Provide the (x, y) coordinate of the cell's center where the given text is located.  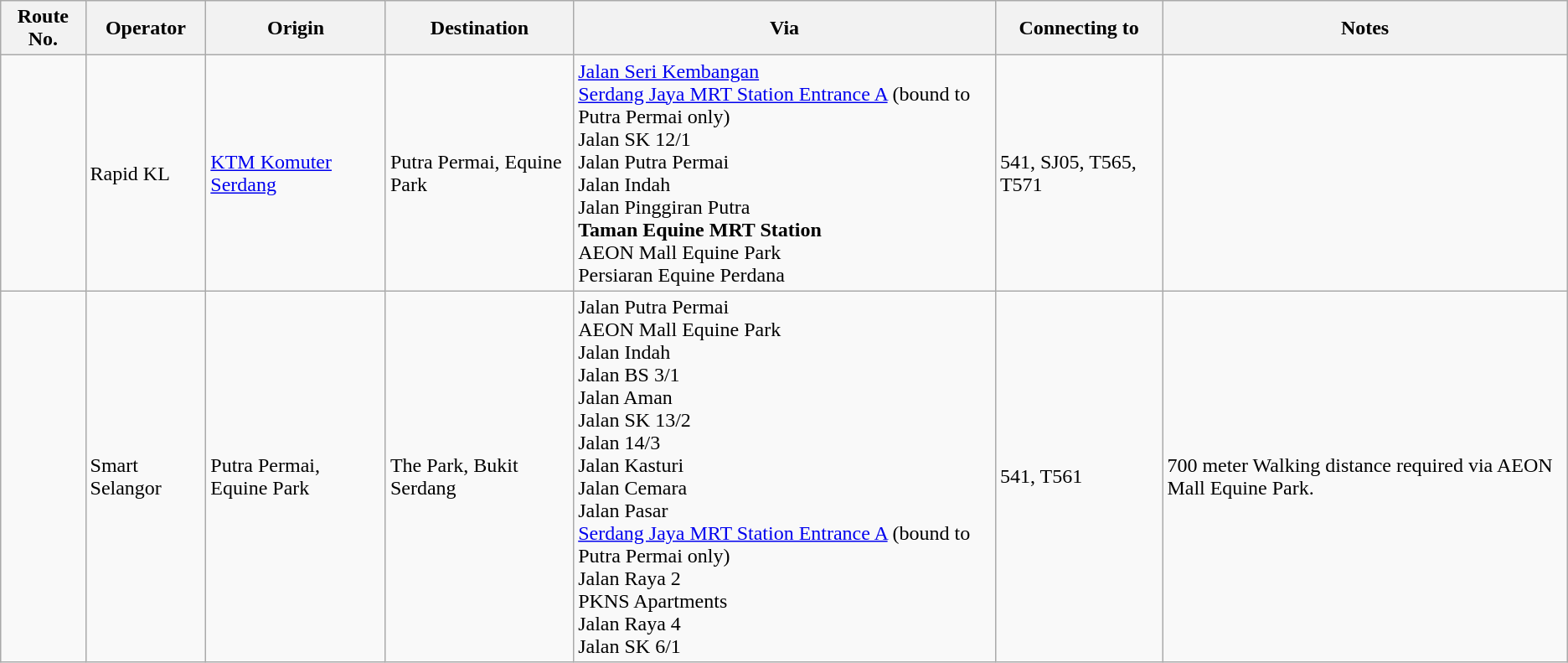
Smart Selangor (146, 476)
Origin (297, 28)
KTM Komuter Serdang (297, 173)
Rapid KL (146, 173)
541, SJ05, T565, T571 (1079, 173)
Destination (479, 28)
Connecting to (1079, 28)
Via (785, 28)
The Park, Bukit Serdang (479, 476)
700 meter Walking distance required via AEON Mall Equine Park. (1365, 476)
Notes (1365, 28)
541, T561 (1079, 476)
Route No. (44, 28)
Operator (146, 28)
